Identify which cell holds the provided text, then report its [X, Y] central coordinate. 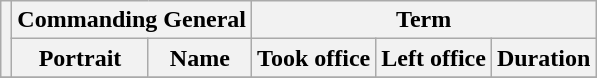
Duration [543, 58]
Left office [434, 58]
Term [424, 20]
Took office [314, 58]
Commanding General [132, 20]
Name [200, 58]
Portrait [80, 58]
